Find where the given text appears and provide that cell's center as [X, Y] coordinate. 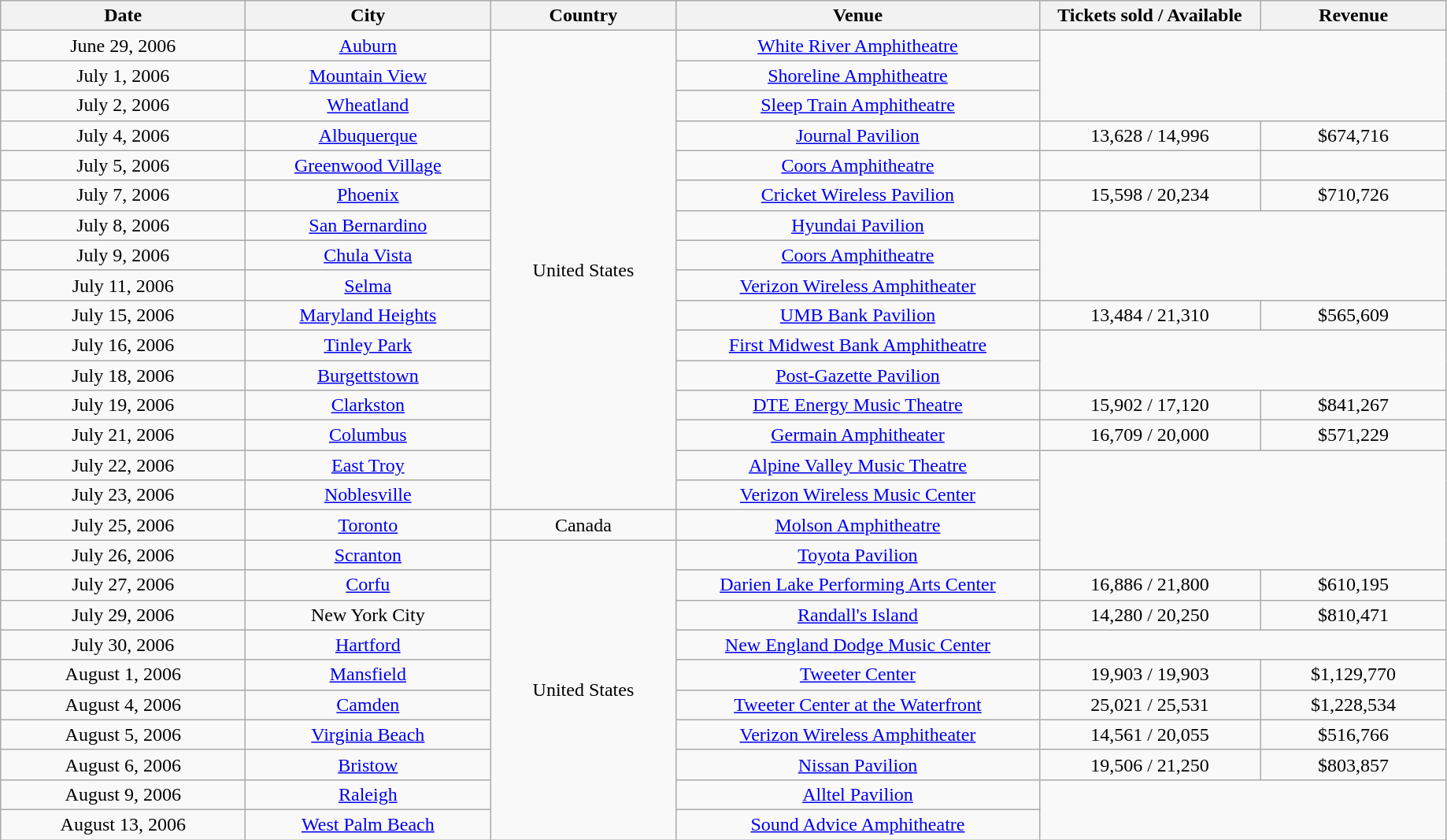
$810,471 [1353, 615]
Revenue [1353, 16]
July 2, 2006 [123, 105]
Cricket Wireless Pavilion [858, 195]
Tickets sold / Available [1149, 16]
Mountain View [368, 76]
Tinley Park [368, 345]
13,628 / 14,996 [1149, 135]
August 6, 2006 [123, 764]
15,598 / 20,234 [1149, 195]
Canada [583, 525]
$674,716 [1353, 135]
August 9, 2006 [123, 794]
Noblesville [368, 495]
San Bernardino [368, 225]
July 1, 2006 [123, 76]
Maryland Heights [368, 315]
First Midwest Bank Amphitheatre [858, 345]
Chula Vista [368, 255]
Tweeter Center at the Waterfront [858, 705]
Nissan Pavilion [858, 764]
$571,229 [1353, 435]
Virginia Beach [368, 735]
July 15, 2006 [123, 315]
Darien Lake Performing Arts Center [858, 585]
July 9, 2006 [123, 255]
Molson Amphitheatre [858, 525]
August 4, 2006 [123, 705]
Journal Pavilion [858, 135]
Albuquerque [368, 135]
Wheatland [368, 105]
Hartford [368, 645]
East Troy [368, 465]
July 25, 2006 [123, 525]
White River Amphitheatre [858, 46]
July 7, 2006 [123, 195]
July 21, 2006 [123, 435]
Camden [368, 705]
June 29, 2006 [123, 46]
July 29, 2006 [123, 615]
$610,195 [1353, 585]
July 4, 2006 [123, 135]
Randall's Island [858, 615]
13,484 / 21,310 [1149, 315]
July 27, 2006 [123, 585]
Shoreline Amphitheatre [858, 76]
July 22, 2006 [123, 465]
19,903 / 19,903 [1149, 675]
City [368, 16]
$1,228,534 [1353, 705]
UMB Bank Pavilion [858, 315]
16,886 / 21,800 [1149, 585]
Bristow [368, 764]
Corfu [368, 585]
Greenwood Village [368, 165]
15,902 / 17,120 [1149, 405]
Alpine Valley Music Theatre [858, 465]
16,709 / 20,000 [1149, 435]
DTE Energy Music Theatre [858, 405]
Sleep Train Amphitheatre [858, 105]
July 19, 2006 [123, 405]
Verizon Wireless Music Center [858, 495]
$565,609 [1353, 315]
Date [123, 16]
July 18, 2006 [123, 376]
Clarkston [368, 405]
19,506 / 21,250 [1149, 764]
July 26, 2006 [123, 555]
Raleigh [368, 794]
14,280 / 20,250 [1149, 615]
July 8, 2006 [123, 225]
$516,766 [1353, 735]
New York City [368, 615]
Country [583, 16]
July 11, 2006 [123, 285]
Alltel Pavilion [858, 794]
Toronto [368, 525]
Tweeter Center [858, 675]
August 5, 2006 [123, 735]
Hyundai Pavilion [858, 225]
Sound Advice Amphitheatre [858, 824]
Burgettstown [368, 376]
August 1, 2006 [123, 675]
Scranton [368, 555]
Columbus [368, 435]
July 23, 2006 [123, 495]
25,021 / 25,531 [1149, 705]
Phoenix [368, 195]
$841,267 [1353, 405]
August 13, 2006 [123, 824]
Toyota Pavilion [858, 555]
$710,726 [1353, 195]
Mansfield [368, 675]
Germain Amphitheater [858, 435]
14,561 / 20,055 [1149, 735]
New England Dodge Music Center [858, 645]
Auburn [368, 46]
$803,857 [1353, 764]
July 16, 2006 [123, 345]
Post-Gazette Pavilion [858, 376]
July 5, 2006 [123, 165]
West Palm Beach [368, 824]
Selma [368, 285]
$1,129,770 [1353, 675]
Venue [858, 16]
July 30, 2006 [123, 645]
